Provide the [x, y] coordinate of the cell's center where the given text is located.  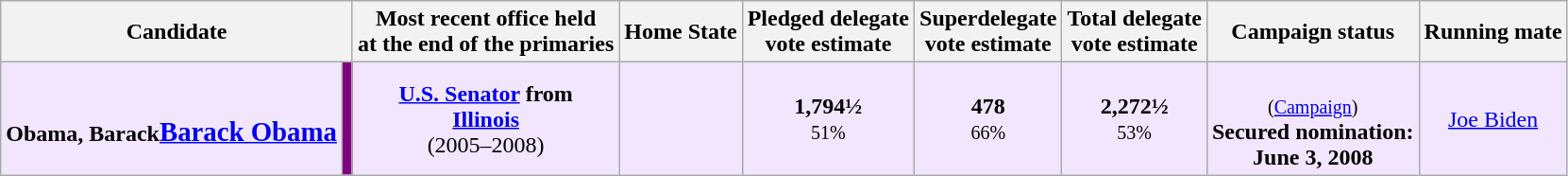
(Campaign)Secured nomination: June 3, 2008 [1312, 119]
U.S. Senator fromIllinois(2005–2008) [485, 119]
47866% [988, 119]
Home State [681, 32]
Most recent office heldat the end of the primaries [485, 32]
Campaign status [1312, 32]
Total delegatevote estimate [1135, 32]
Joe Biden [1493, 119]
Running mate [1493, 32]
2,272½53% [1135, 119]
Pledged delegatevote estimate [828, 32]
Candidate [177, 32]
Obama, BarackBarack Obama [172, 119]
Superdelegatevote estimate [988, 32]
1,794½51% [828, 119]
